From the cell containing the given text, extract its center point as (x, y) coordinate. 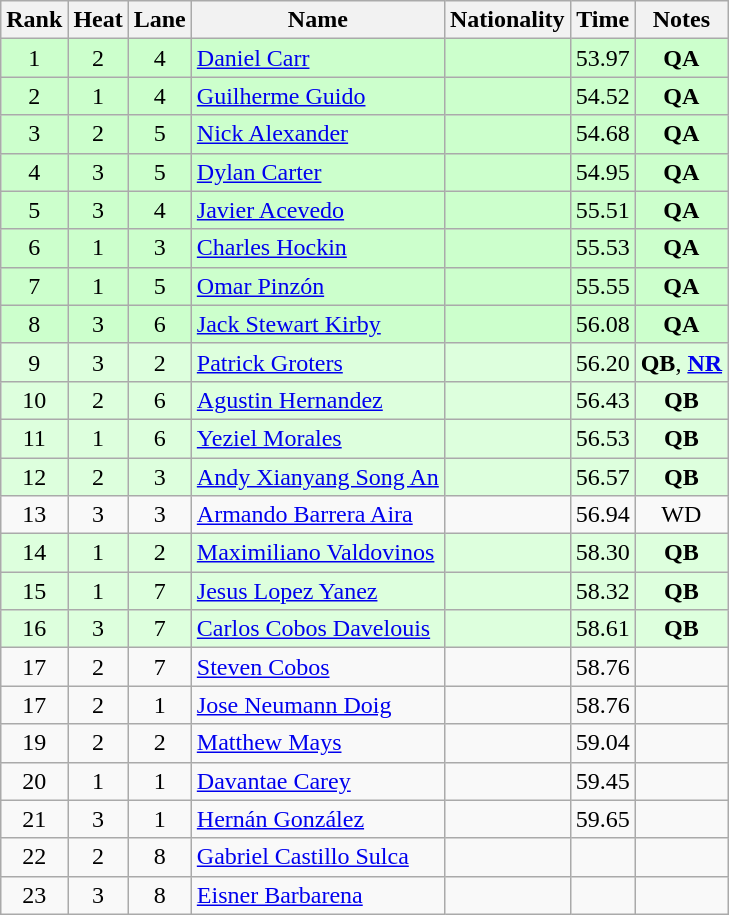
Nick Alexander (318, 134)
Steven Cobos (318, 667)
Patrick Groters (318, 362)
58.32 (602, 591)
22 (34, 857)
58.61 (602, 629)
13 (34, 515)
12 (34, 477)
Yeziel Morales (318, 438)
Armando Barrera Aira (318, 515)
Agustin Hernandez (318, 400)
16 (34, 629)
14 (34, 553)
Time (602, 20)
56.53 (602, 438)
QB, NR (681, 362)
Lane (160, 20)
Matthew Mays (318, 743)
Maximiliano Valdovinos (318, 553)
Omar Pinzón (318, 286)
56.57 (602, 477)
54.68 (602, 134)
10 (34, 400)
56.94 (602, 515)
59.45 (602, 781)
Jack Stewart Kirby (318, 324)
Carlos Cobos Davelouis (318, 629)
15 (34, 591)
Javier Acevedo (318, 210)
20 (34, 781)
Heat (98, 20)
Name (318, 20)
Charles Hockin (318, 248)
Notes (681, 20)
Gabriel Castillo Sulca (318, 857)
23 (34, 895)
55.55 (602, 286)
Dylan Carter (318, 172)
21 (34, 819)
Hernán González (318, 819)
Guilherme Guido (318, 96)
56.08 (602, 324)
Eisner Barbarena (318, 895)
Andy Xianyang Song An (318, 477)
Daniel Carr (318, 58)
59.04 (602, 743)
11 (34, 438)
Rank (34, 20)
58.30 (602, 553)
Nationality (507, 20)
56.43 (602, 400)
Jose Neumann Doig (318, 705)
Davantae Carey (318, 781)
53.97 (602, 58)
54.95 (602, 172)
56.20 (602, 362)
Jesus Lopez Yanez (318, 591)
59.65 (602, 819)
55.53 (602, 248)
19 (34, 743)
55.51 (602, 210)
9 (34, 362)
54.52 (602, 96)
WD (681, 515)
